For the text-containing cell, return its midpoint in (x, y) coordinate format. 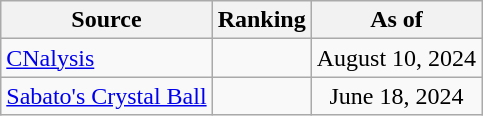
CNalysis (106, 58)
As of (396, 20)
Source (106, 20)
August 10, 2024 (396, 58)
Sabato's Crystal Ball (106, 96)
Ranking (262, 20)
June 18, 2024 (396, 96)
